For the text-containing cell, return its midpoint in (X, Y) coordinate format. 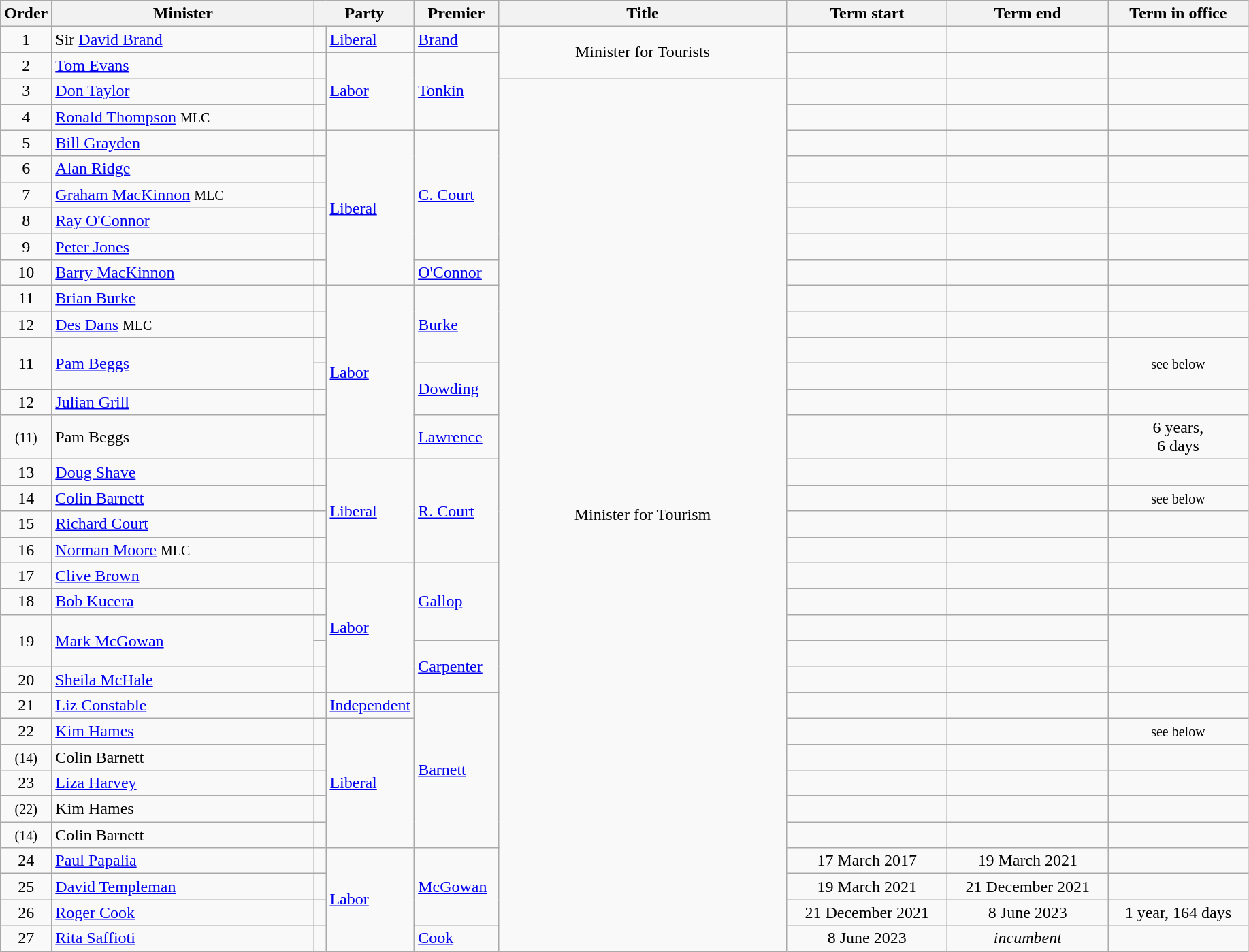
Term start (867, 14)
Dowding (457, 389)
1 year, 164 days (1178, 913)
incumbent (1028, 938)
Richard Court (183, 524)
26 (26, 913)
19 (26, 640)
Roger Cook (183, 913)
Graham MacKinnon MLC (183, 195)
1 (26, 39)
6 years,6 days (1178, 437)
Barry MacKinnon (183, 272)
Minister for Tourists (643, 52)
Term in office (1178, 14)
Des Dans MLC (183, 325)
17 (26, 576)
17 March 2017 (867, 861)
McGowan (457, 887)
Premier (457, 14)
Tom Evans (183, 65)
Alan Ridge (183, 169)
Order (26, 14)
Independent (370, 705)
Ray O'Connor (183, 220)
13 (26, 472)
Clive Brown (183, 576)
7 (26, 195)
Mark McGowan (183, 640)
David Templeman (183, 887)
Burke (457, 324)
Peter Jones (183, 246)
Liz Constable (183, 705)
10 (26, 272)
Title (643, 14)
2 (26, 65)
3 (26, 91)
Party (365, 14)
Norman Moore MLC (183, 550)
8 (26, 220)
25 (26, 887)
16 (26, 550)
Bill Grayden (183, 143)
C. Court (457, 195)
21 (26, 705)
15 (26, 524)
Sir David Brand (183, 39)
Rita Saffioti (183, 938)
R. Court (457, 511)
5 (26, 143)
9 (26, 246)
Don Taylor (183, 91)
Carpenter (457, 666)
14 (26, 498)
Cook (457, 938)
Minister (183, 14)
4 (26, 117)
18 (26, 602)
20 (26, 679)
Term end (1028, 14)
Gallop (457, 602)
Ronald Thompson MLC (183, 117)
Liza Harvey (183, 783)
Minister for Tourism (643, 514)
23 (26, 783)
Tonkin (457, 91)
22 (26, 731)
Sheila McHale (183, 679)
Bob Kucera (183, 602)
Barnett (457, 770)
(11) (26, 437)
24 (26, 861)
O'Connor (457, 272)
Paul Papalia (183, 861)
Lawrence (457, 437)
Doug Shave (183, 472)
Brian Burke (183, 298)
27 (26, 938)
Julian Grill (183, 402)
Brand (457, 39)
(22) (26, 809)
6 (26, 169)
